Return [X, Y] of the center of cell containing provided text 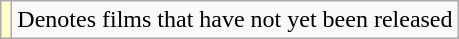
Denotes films that have not yet been released [235, 20]
